For the text-containing cell, return its midpoint in (x, y) coordinate format. 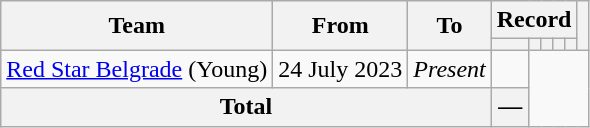
Total (246, 107)
Record (534, 20)
From (340, 26)
24 July 2023 (340, 69)
To (450, 26)
— (510, 107)
Team (137, 26)
Red Star Belgrade (Young) (137, 69)
Present (450, 69)
